Locate the cell with the specified text and output its (X, Y) center coordinate. 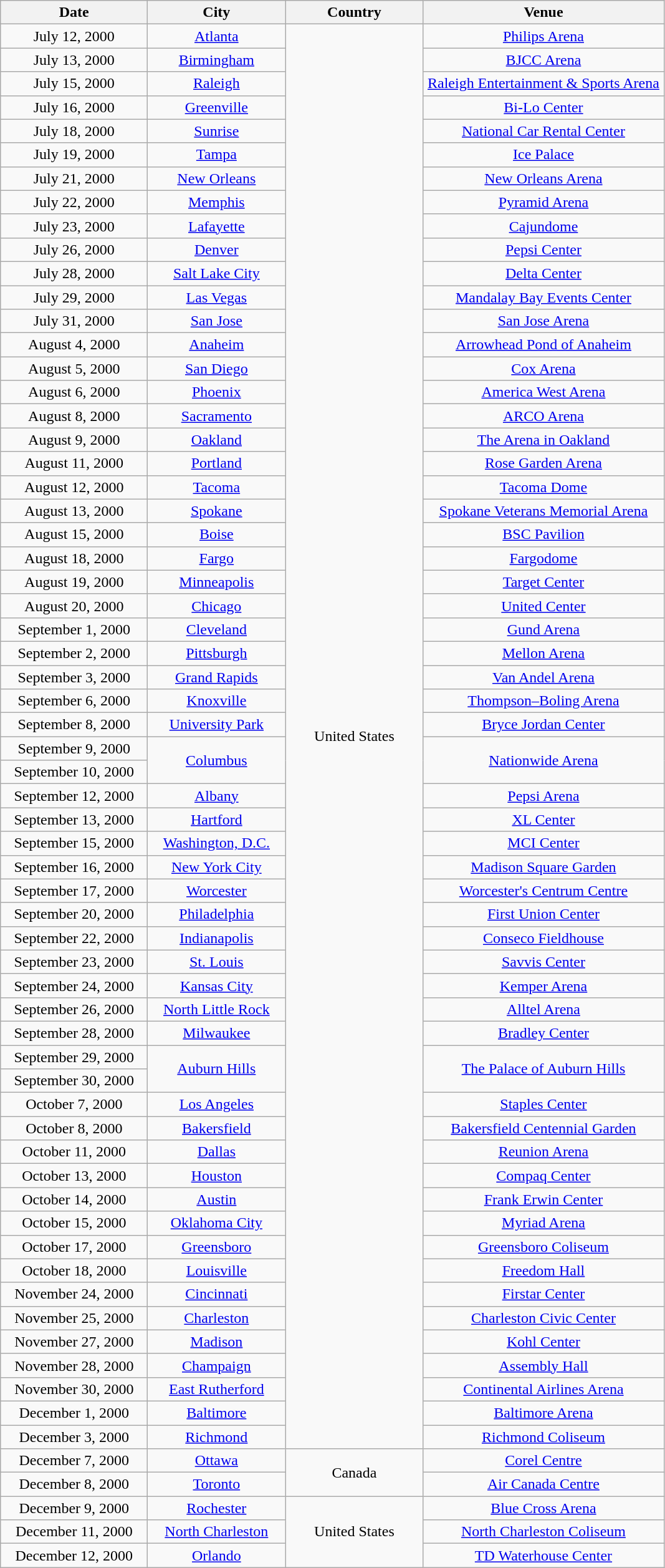
Lafayette (217, 226)
July 23, 2000 (74, 226)
MCI Center (543, 843)
Minneapolis (217, 582)
Blue Cross Arena (543, 1508)
Charleston Civic Center (543, 1318)
December 8, 2000 (74, 1484)
Arrowhead Pond of Anaheim (543, 345)
Frank Erwin Center (543, 1199)
Louisville (217, 1270)
Continental Airlines Arena (543, 1389)
Freedom Hall (543, 1270)
Greensboro Coliseum (543, 1247)
November 27, 2000 (74, 1342)
September 9, 2000 (74, 748)
July 31, 2000 (74, 321)
Conseco Fieldhouse (543, 938)
Kansas City (217, 985)
City (217, 12)
Air Canada Centre (543, 1484)
First Union Center (543, 914)
Raleigh Entertainment & Sports Arena (543, 84)
Tampa (217, 155)
Mandalay Bay Events Center (543, 298)
Worcester (217, 891)
September 23, 2000 (74, 962)
August 5, 2000 (74, 369)
Philips Arena (543, 36)
Toronto (217, 1484)
July 26, 2000 (74, 249)
Country (354, 12)
August 15, 2000 (74, 535)
October 7, 2000 (74, 1105)
Ice Palace (543, 155)
Philadelphia (217, 914)
Van Andel Arena (543, 677)
September 10, 2000 (74, 772)
July 22, 2000 (74, 202)
September 28, 2000 (74, 1033)
August 11, 2000 (74, 463)
September 3, 2000 (74, 677)
Nationwide Arena (543, 760)
Bi-Lo Center (543, 107)
East Rutherford (217, 1389)
July 28, 2000 (74, 273)
September 22, 2000 (74, 938)
Los Angeles (217, 1105)
The Arena in Oakland (543, 440)
Corel Centre (543, 1461)
September 30, 2000 (74, 1081)
Bryce Jordan Center (543, 725)
Kemper Arena (543, 985)
September 20, 2000 (74, 914)
North Charleston (217, 1532)
Pepsi Arena (543, 796)
Thompson–Boling Arena (543, 701)
Greensboro (217, 1247)
Rochester (217, 1508)
October 11, 2000 (74, 1152)
October 15, 2000 (74, 1223)
July 16, 2000 (74, 107)
The Palace of Auburn Hills (543, 1069)
September 6, 2000 (74, 701)
Knoxville (217, 701)
San Diego (217, 369)
December 11, 2000 (74, 1532)
November 28, 2000 (74, 1365)
September 13, 2000 (74, 820)
Oklahoma City (217, 1223)
Auburn Hills (217, 1069)
Memphis (217, 202)
Chicago (217, 606)
Charleston (217, 1318)
Tacoma Dome (543, 487)
October 17, 2000 (74, 1247)
Champaign (217, 1365)
Kohl Center (543, 1342)
Anaheim (217, 345)
ARCO Arena (543, 416)
Dallas (217, 1152)
Bradley Center (543, 1033)
Pittsburgh (217, 653)
August 4, 2000 (74, 345)
Cleveland (217, 629)
July 19, 2000 (74, 155)
September 8, 2000 (74, 725)
Austin (217, 1199)
September 26, 2000 (74, 1009)
Boise (217, 535)
August 18, 2000 (74, 558)
November 30, 2000 (74, 1389)
Fargodome (543, 558)
Birmingham (217, 60)
Venue (543, 12)
December 7, 2000 (74, 1461)
Madison Square Garden (543, 867)
September 12, 2000 (74, 796)
BJCC Arena (543, 60)
November 25, 2000 (74, 1318)
August 13, 2000 (74, 511)
Firstar Center (543, 1294)
Staples Center (543, 1105)
San Jose (217, 321)
Houston (217, 1176)
October 8, 2000 (74, 1128)
November 24, 2000 (74, 1294)
National Car Rental Center (543, 131)
August 9, 2000 (74, 440)
Assembly Hall (543, 1365)
August 19, 2000 (74, 582)
Target Center (543, 582)
Portland (217, 463)
Cincinnati (217, 1294)
Salt Lake City (217, 273)
Date (74, 12)
August 8, 2000 (74, 416)
December 3, 2000 (74, 1436)
Atlanta (217, 36)
July 12, 2000 (74, 36)
Grand Rapids (217, 677)
Baltimore Arena (543, 1413)
August 6, 2000 (74, 392)
Phoenix (217, 392)
October 14, 2000 (74, 1199)
September 29, 2000 (74, 1057)
BSC Pavilion (543, 535)
America West Arena (543, 392)
Greenville (217, 107)
TD Waterhouse Center (543, 1556)
New York City (217, 867)
San Jose Arena (543, 321)
September 15, 2000 (74, 843)
New Orleans (217, 178)
Cox Arena (543, 369)
Bakersfield (217, 1128)
October 13, 2000 (74, 1176)
Bakersfield Centennial Garden (543, 1128)
Gund Arena (543, 629)
Cajundome (543, 226)
July 15, 2000 (74, 84)
Fargo (217, 558)
Indianapolis (217, 938)
Richmond Coliseum (543, 1436)
July 29, 2000 (74, 298)
September 1, 2000 (74, 629)
Rose Garden Arena (543, 463)
Albany (217, 796)
Spokane Veterans Memorial Arena (543, 511)
Alltel Arena (543, 1009)
Canada (354, 1473)
July 18, 2000 (74, 131)
August 20, 2000 (74, 606)
December 9, 2000 (74, 1508)
July 13, 2000 (74, 60)
North Charleston Coliseum (543, 1532)
September 24, 2000 (74, 985)
July 21, 2000 (74, 178)
September 2, 2000 (74, 653)
Madison (217, 1342)
Columbus (217, 760)
Mellon Arena (543, 653)
University Park (217, 725)
Las Vegas (217, 298)
December 12, 2000 (74, 1556)
Hartford (217, 820)
Denver (217, 249)
Raleigh (217, 84)
Worcester's Centrum Centre (543, 891)
Orlando (217, 1556)
October 18, 2000 (74, 1270)
Oakland (217, 440)
Baltimore (217, 1413)
Delta Center (543, 273)
Spokane (217, 511)
September 17, 2000 (74, 891)
St. Louis (217, 962)
Reunion Arena (543, 1152)
September 16, 2000 (74, 867)
Sacramento (217, 416)
Sunrise (217, 131)
Pyramid Arena (543, 202)
Richmond (217, 1436)
Myriad Arena (543, 1223)
XL Center (543, 820)
Savvis Center (543, 962)
Pepsi Center (543, 249)
December 1, 2000 (74, 1413)
United Center (543, 606)
Milwaukee (217, 1033)
August 12, 2000 (74, 487)
Washington, D.C. (217, 843)
North Little Rock (217, 1009)
Tacoma (217, 487)
Compaq Center (543, 1176)
New Orleans Arena (543, 178)
Ottawa (217, 1461)
